Search for the cell housing the specified text and yield its [x, y] center coordinate. 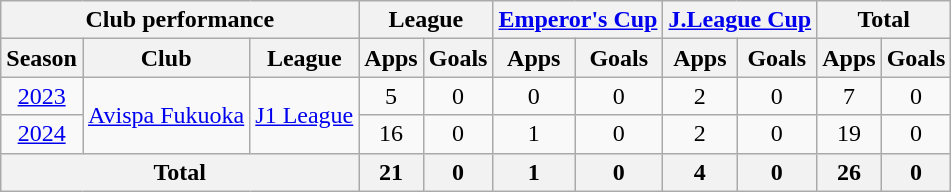
Season [42, 58]
2023 [42, 96]
Avispa Fukuoka [166, 115]
Club performance [180, 20]
19 [849, 134]
26 [849, 172]
7 [849, 96]
4 [700, 172]
21 [391, 172]
16 [391, 134]
Club [166, 58]
2024 [42, 134]
5 [391, 96]
J1 League [304, 115]
J.League Cup [740, 20]
Emperor's Cup [578, 20]
